Return the (x, y) coordinate for the center point of the cell that contains the specified text.  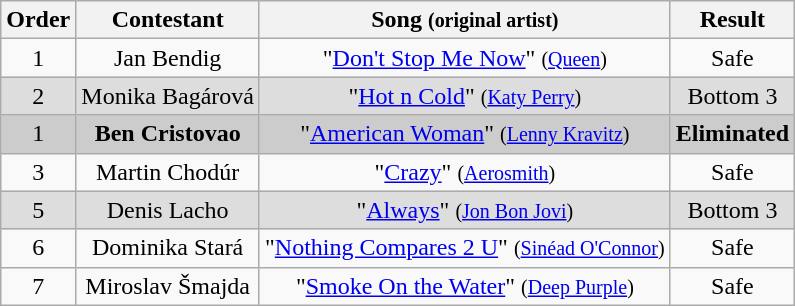
"American Woman" (Lenny Kravitz) (464, 134)
"Hot n Cold" (Katy Perry) (464, 96)
Contestant (168, 20)
Denis Lacho (168, 210)
2 (38, 96)
"Crazy" (Aerosmith) (464, 172)
Miroslav Šmajda (168, 286)
Monika Bagárová (168, 96)
"Smoke On the Water" (Deep Purple) (464, 286)
5 (38, 210)
Result (732, 20)
7 (38, 286)
"Don't Stop Me Now" (Queen) (464, 58)
Dominika Stará (168, 248)
6 (38, 248)
Eliminated (732, 134)
Jan Bendig (168, 58)
Song (original artist) (464, 20)
3 (38, 172)
"Nothing Compares 2 U" (Sinéad O'Connor) (464, 248)
Martin Chodúr (168, 172)
Order (38, 20)
"Always" (Jon Bon Jovi) (464, 210)
Ben Cristovao (168, 134)
